For the text-containing cell, return its midpoint in (x, y) coordinate format. 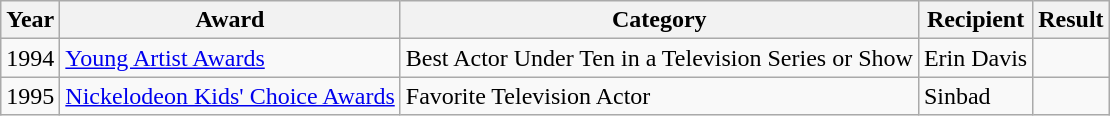
Award (230, 20)
Recipient (975, 20)
Favorite Television Actor (659, 96)
Result (1071, 20)
Best Actor Under Ten in a Television Series or Show (659, 58)
Category (659, 20)
Young Artist Awards (230, 58)
Nickelodeon Kids' Choice Awards (230, 96)
1994 (30, 58)
Year (30, 20)
Sinbad (975, 96)
Erin Davis (975, 58)
1995 (30, 96)
